Capture the cell that displays the provided text and extract its (x, y) central coordinate. 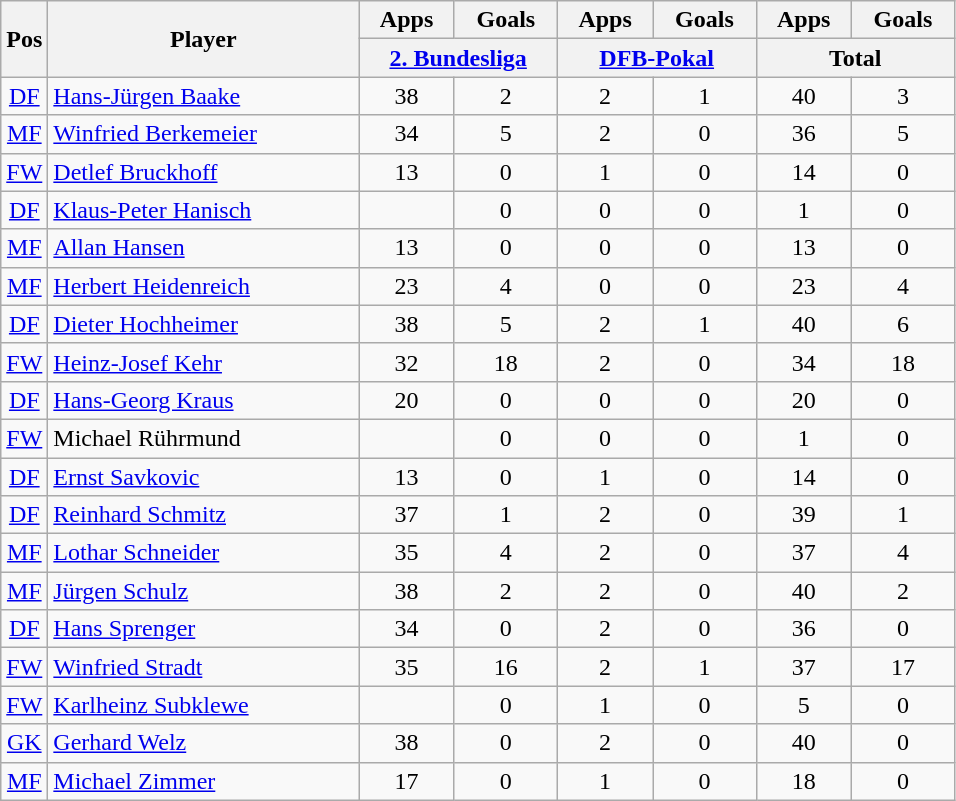
Klaus-Peter Hanisch (204, 210)
Michael Zimmer (204, 781)
Herbert Heidenreich (204, 286)
Heinz-Josef Kehr (204, 362)
GK (24, 743)
3 (902, 96)
39 (804, 515)
32 (406, 362)
Detlef Bruckhoff (204, 172)
2. Bundesliga (458, 58)
Lothar Schneider (204, 553)
Winfried Stradt (204, 667)
Player (204, 39)
DFB-Pokal (656, 58)
Karlheinz Subklewe (204, 705)
Hans-Jürgen Baake (204, 96)
Hans Sprenger (204, 629)
Michael Rührmund (204, 438)
Jürgen Schulz (204, 591)
Allan Hansen (204, 248)
Pos (24, 39)
Dieter Hochheimer (204, 324)
Reinhard Schmitz (204, 515)
6 (902, 324)
Ernst Savkovic (204, 477)
Hans-Georg Kraus (204, 400)
Total (856, 58)
Gerhard Welz (204, 743)
Winfried Berkemeier (204, 134)
16 (506, 667)
